Detect which cell encompasses the target text, then output its [x, y] center coordinate. 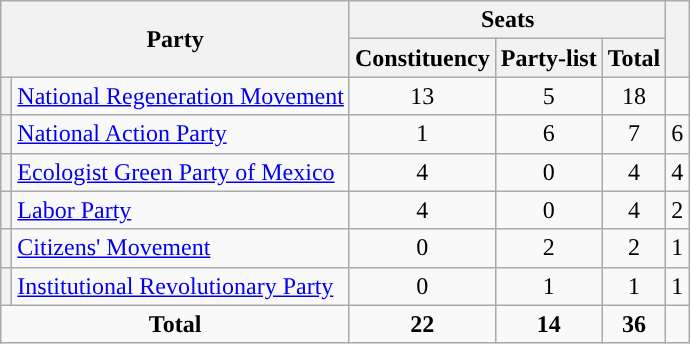
7 [634, 134]
Party-list [548, 58]
National Action Party [181, 134]
Constituency [422, 58]
36 [634, 324]
14 [548, 324]
Seats [507, 20]
Citizens' Movement [181, 248]
18 [634, 96]
22 [422, 324]
Labor Party [181, 210]
Ecologist Green Party of Mexico [181, 172]
National Regeneration Movement [181, 96]
Institutional Revolutionary Party [181, 286]
13 [422, 96]
5 [548, 96]
Party [176, 39]
